Locate the cell with the specified text and output its (x, y) center coordinate. 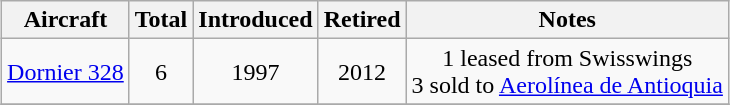
6 (161, 72)
Dornier 328 (66, 72)
Aircraft (66, 20)
Introduced (256, 20)
1997 (256, 72)
Retired (362, 20)
2012 (362, 72)
1 leased from Swisswings 3 sold to Aerolínea de Antioquia (567, 72)
Total (161, 20)
Notes (567, 20)
